Output the [x, y] coordinate of the center of the cell containing the given text.  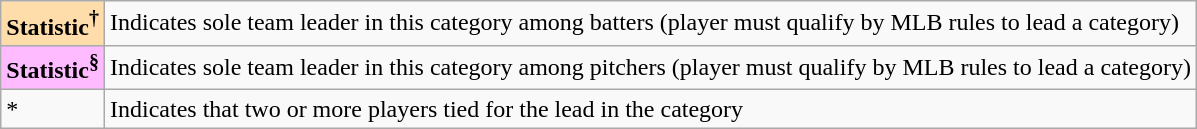
* [53, 109]
Indicates sole team leader in this category among pitchers (player must qualify by MLB rules to lead a category) [650, 68]
Indicates that two or more players tied for the lead in the category [650, 109]
Statistic§ [53, 68]
Statistic† [53, 24]
Indicates sole team leader in this category among batters (player must qualify by MLB rules to lead a category) [650, 24]
